Locate the cell with the specified text and output its [X, Y] center coordinate. 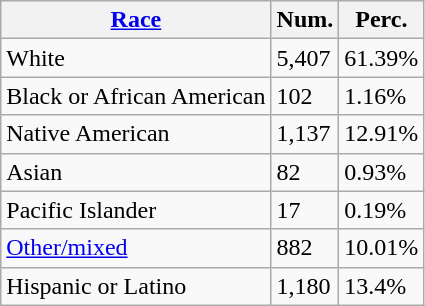
5,407 [305, 58]
102 [305, 96]
Black or African American [136, 96]
Native American [136, 134]
61.39% [382, 58]
Other/mixed [136, 248]
82 [305, 172]
1,180 [305, 286]
17 [305, 210]
Perc. [382, 20]
Num. [305, 20]
1,137 [305, 134]
13.4% [382, 286]
1.16% [382, 96]
12.91% [382, 134]
10.01% [382, 248]
882 [305, 248]
0.19% [382, 210]
Hispanic or Latino [136, 286]
Asian [136, 172]
Race [136, 20]
White [136, 58]
Pacific Islander [136, 210]
0.93% [382, 172]
